Detect which cell encompasses the target text, then output its [x, y] center coordinate. 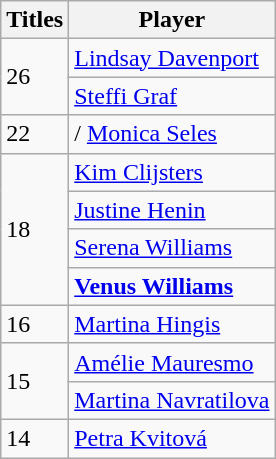
Martina Navratilova [172, 400]
Serena Williams [172, 248]
Titles [35, 20]
14 [35, 438]
Venus Williams [172, 286]
Amélie Mauresmo [172, 362]
Steffi Graf [172, 96]
Martina Hingis [172, 324]
16 [35, 324]
Kim Clijsters [172, 172]
15 [35, 381]
Lindsay Davenport [172, 58]
26 [35, 77]
22 [35, 134]
18 [35, 229]
Player [172, 20]
Justine Henin [172, 210]
/ Monica Seles [172, 134]
Petra Kvitová [172, 438]
